Provide the [x, y] coordinate of the cell's center where the given text is located.  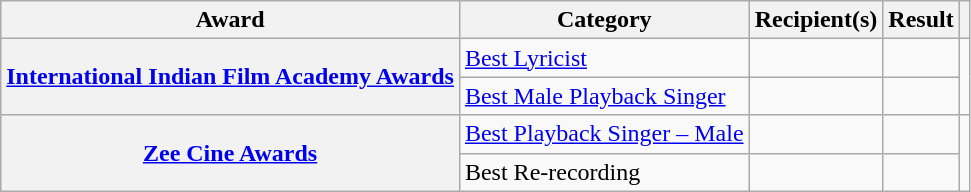
Award [230, 20]
Result [921, 20]
Best Playback Singer – Male [604, 134]
Best Male Playback Singer [604, 96]
Zee Cine Awards [230, 153]
Best Re-recording [604, 172]
Category [604, 20]
Best Lyricist [604, 58]
International Indian Film Academy Awards [230, 77]
Recipient(s) [816, 20]
